Find where the given text appears and provide that cell's center as (X, Y) coordinate. 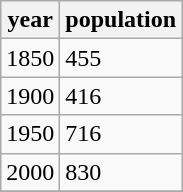
1950 (30, 134)
455 (121, 58)
1850 (30, 58)
1900 (30, 96)
716 (121, 134)
year (30, 20)
2000 (30, 172)
830 (121, 172)
population (121, 20)
416 (121, 96)
